Identify which cell holds the provided text, then report its [X, Y] central coordinate. 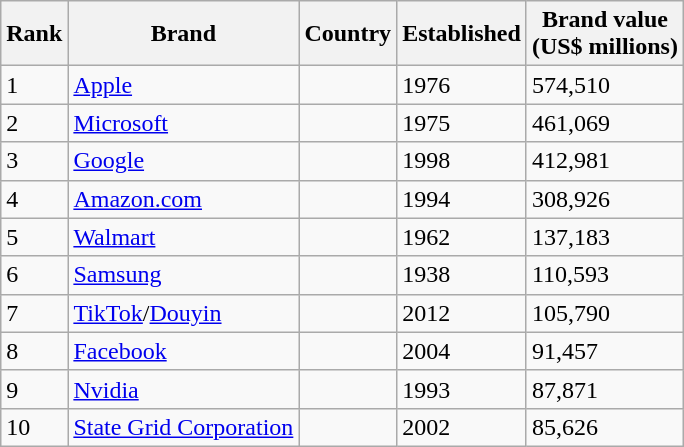
1976 [462, 85]
412,981 [604, 161]
Google [184, 161]
Rank [34, 34]
Brand [184, 34]
1938 [462, 275]
110,593 [604, 275]
9 [34, 389]
Country [348, 34]
Facebook [184, 351]
308,926 [604, 199]
1998 [462, 161]
Amazon.com [184, 199]
Microsoft [184, 123]
4 [34, 199]
2 [34, 123]
10 [34, 427]
574,510 [604, 85]
85,626 [604, 427]
3 [34, 161]
Brand value(US$ millions) [604, 34]
Samsung [184, 275]
State Grid Corporation [184, 427]
2012 [462, 313]
91,457 [604, 351]
6 [34, 275]
137,183 [604, 237]
Walmart [184, 237]
Nvidia [184, 389]
1975 [462, 123]
Apple [184, 85]
8 [34, 351]
105,790 [604, 313]
7 [34, 313]
1994 [462, 199]
Established [462, 34]
TikTok/Douyin [184, 313]
461,069 [604, 123]
5 [34, 237]
1 [34, 85]
87,871 [604, 389]
1962 [462, 237]
1993 [462, 389]
2004 [462, 351]
2002 [462, 427]
